Pinpoint the cell where the given text exists, returning its (X, Y) midpoint coordinate. 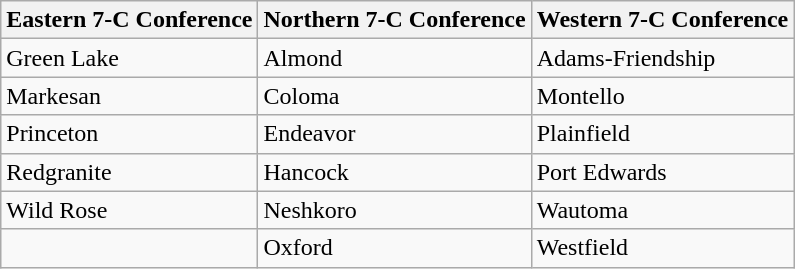
Endeavor (394, 134)
Montello (662, 96)
Markesan (130, 96)
Almond (394, 58)
Port Edwards (662, 172)
Coloma (394, 96)
Green Lake (130, 58)
Princeton (130, 134)
Wild Rose (130, 210)
Westfield (662, 248)
Redgranite (130, 172)
Northern 7-C Conference (394, 20)
Western 7-C Conference (662, 20)
Plainfield (662, 134)
Wautoma (662, 210)
Eastern 7-C Conference (130, 20)
Neshkoro (394, 210)
Hancock (394, 172)
Oxford (394, 248)
Adams-Friendship (662, 58)
